From the cell containing the given text, extract its center point as (x, y) coordinate. 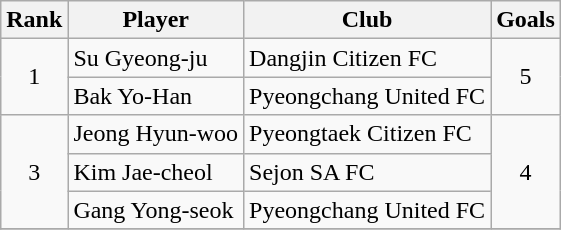
Jeong Hyun-woo (156, 134)
Sejon SA FC (368, 172)
4 (526, 172)
Kim Jae-cheol (156, 172)
5 (526, 77)
Su Gyeong-ju (156, 58)
Goals (526, 20)
Player (156, 20)
Gang Yong-seok (156, 210)
Dangjin Citizen FC (368, 58)
Club (368, 20)
3 (34, 172)
Pyeongtaek Citizen FC (368, 134)
1 (34, 77)
Rank (34, 20)
Bak Yo-Han (156, 96)
